Detect which cell encompasses the target text, then output its (x, y) center coordinate. 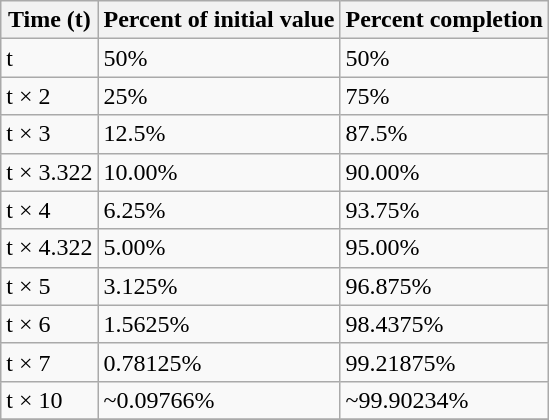
98.4375% (444, 324)
5.00% (219, 248)
93.75% (444, 210)
t × 4.322 (50, 248)
25% (219, 96)
~0.09766% (219, 400)
Percent of initial value (219, 20)
90.00% (444, 172)
99.21875% (444, 362)
t × 4 (50, 210)
t × 6 (50, 324)
Time (t) (50, 20)
t × 3.322 (50, 172)
96.875% (444, 286)
t × 2 (50, 96)
75% (444, 96)
12.5% (219, 134)
t × 3 (50, 134)
t × 5 (50, 286)
95.00% (444, 248)
t (50, 58)
1.5625% (219, 324)
Percent completion (444, 20)
0.78125% (219, 362)
~99.90234% (444, 400)
3.125% (219, 286)
t × 10 (50, 400)
87.5% (444, 134)
6.25% (219, 210)
10.00% (219, 172)
t × 7 (50, 362)
